Locate the cell with the specified text and output its (x, y) center coordinate. 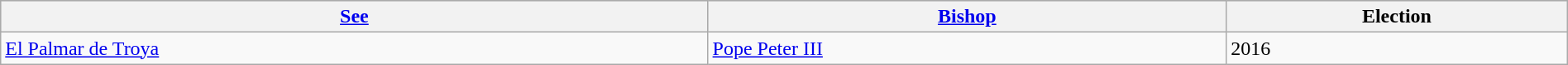
See (354, 17)
2016 (1398, 48)
Bishop (968, 17)
Pope Peter III (968, 48)
El Palmar de Troya (354, 48)
Election (1398, 17)
